Scan for the cell matching the given text and deliver its (x, y) coordinate at center. 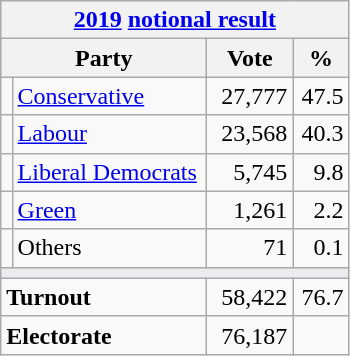
27,777 (250, 96)
Party (104, 58)
0.1 (321, 248)
71 (250, 248)
9.8 (321, 172)
Electorate (104, 335)
2.2 (321, 210)
23,568 (250, 134)
Turnout (104, 297)
Vote (250, 58)
40.3 (321, 134)
58,422 (250, 297)
Liberal Democrats (110, 172)
76.7 (321, 297)
Labour (110, 134)
1,261 (250, 210)
76,187 (250, 335)
2019 notional result (175, 20)
Conservative (110, 96)
% (321, 58)
Green (110, 210)
5,745 (250, 172)
Others (110, 248)
47.5 (321, 96)
